Detect which cell encompasses the target text, then output its (X, Y) center coordinate. 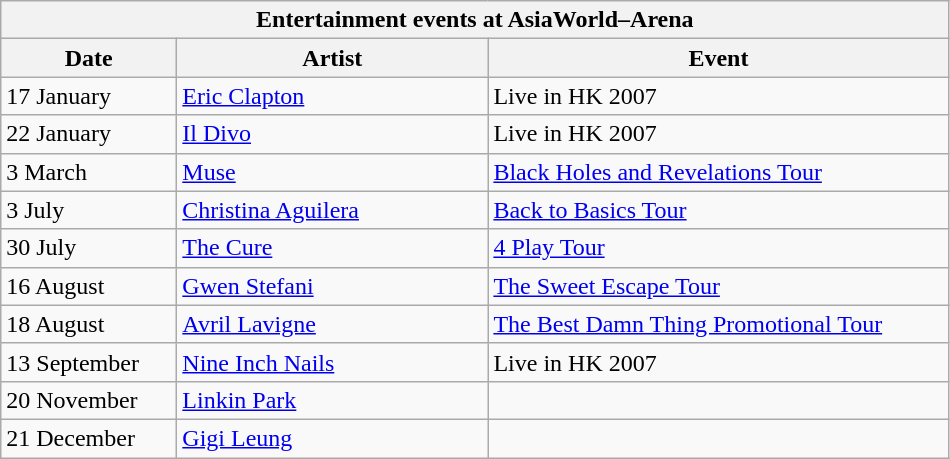
Muse (332, 172)
Gwen Stefani (332, 286)
The Sweet Escape Tour (718, 286)
18 August (89, 324)
4 Play Tour (718, 248)
30 July (89, 248)
Linkin Park (332, 400)
13 September (89, 362)
Gigi Leung (332, 438)
16 August (89, 286)
Event (718, 58)
Avril Lavigne (332, 324)
Eric Clapton (332, 96)
Nine Inch Nails (332, 362)
20 November (89, 400)
Black Holes and Revelations Tour (718, 172)
22 January (89, 134)
Artist (332, 58)
Entertainment events at AsiaWorld–Arena (475, 20)
Date (89, 58)
Back to Basics Tour (718, 210)
3 July (89, 210)
17 January (89, 96)
Il Divo (332, 134)
The Best Damn Thing Promotional Tour (718, 324)
The Cure (332, 248)
21 December (89, 438)
Christina Aguilera (332, 210)
3 March (89, 172)
